Return the (X, Y) coordinate for the center point of the cell that contains the specified text.  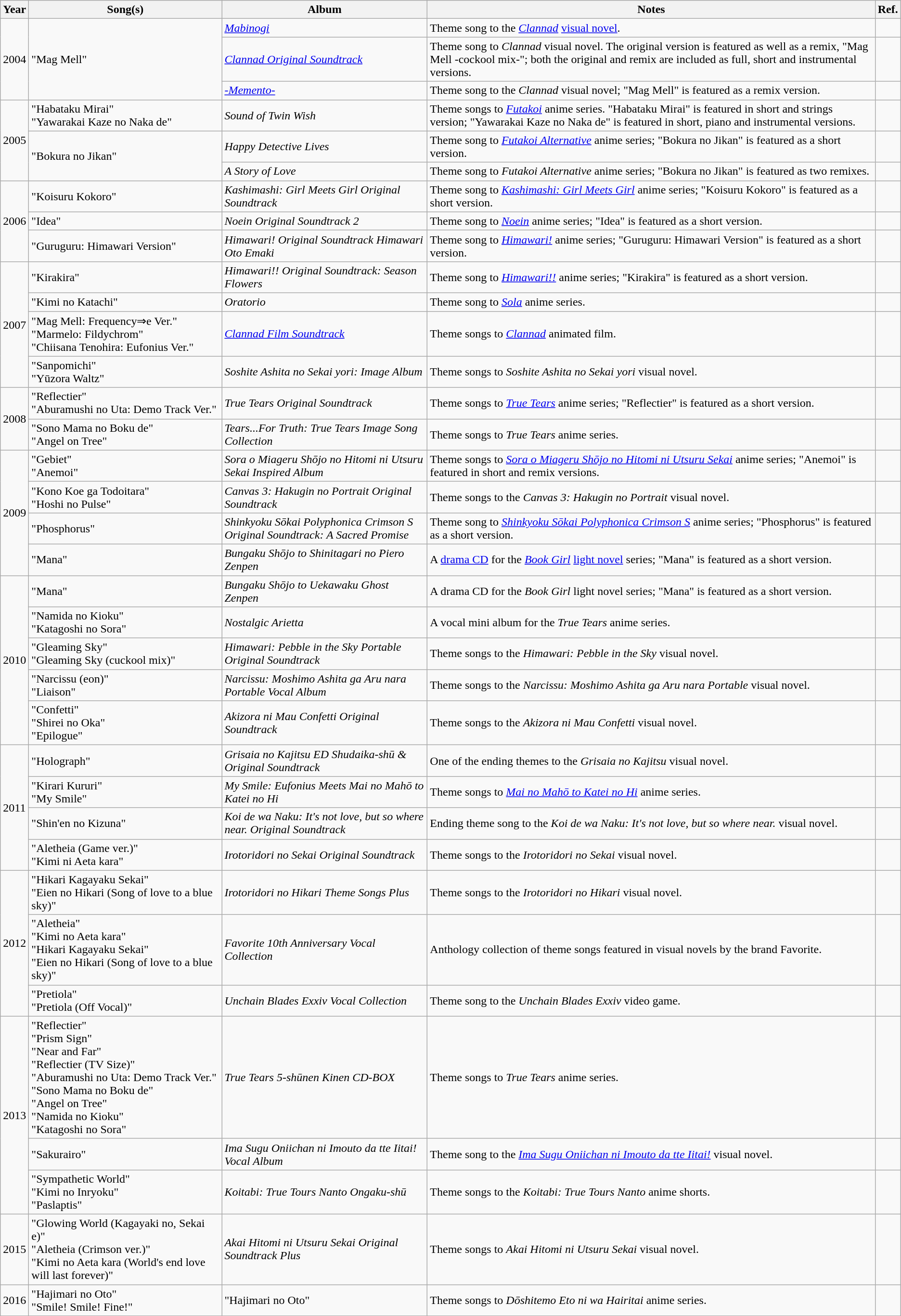
2013 (14, 1115)
One of the ending themes to the Grisaia no Kajitsu visual novel. (651, 761)
"Kirari Kururi""My Smile" (125, 792)
2016 (14, 1300)
Canvas 3: Hakugin no Portrait Original Soundtrack (324, 497)
2005 (14, 140)
Theme songs to the Narcissu: Moshimo Ashita ga Aru nara Portable visual novel. (651, 685)
Ref. (888, 10)
"Sympathetic World""Kimi no Inryoku""Paslaptis" (125, 1192)
Clannad Film Soundtrack (324, 334)
Theme song to the Clannad visual novel. (651, 28)
"Aletheia (Game ver.)""Kimi ni Aeta kara" (125, 855)
Ending theme song to the Koi de wa Naku: It's not love, but so where near. visual novel. (651, 823)
Theme songs to Akai Hitomi ni Utsuru Sekai visual novel. (651, 1249)
Noein Original Soundtrack 2 (324, 221)
Narcissu: Moshimo Ashita ga Aru nara Portable Vocal Album (324, 685)
Unchain Blades Exxiv Vocal Collection (324, 1000)
-Memento- (324, 90)
Theme songs to Soshite Ashita no Sekai yori visual novel. (651, 372)
Theme songs to the Akizora ni Mau Confetti visual novel. (651, 723)
"Bokura no Jikan" (125, 156)
Album (324, 10)
Soshite Ashita no Sekai yori: Image Album (324, 372)
Theme song to the Clannad visual novel; "Mag Mell" is featured as a remix version. (651, 90)
Mabinogi (324, 28)
Theme song to Himawari!! anime series; "Kirakira" is featured as a short version. (651, 277)
"Hikari Kagayaku Sekai""Eien no Hikari (Song of love to a blue sky)" (125, 892)
Theme songs to the Irotoridori no Hikari visual novel. (651, 892)
Irotoridori no Hikari Theme Songs Plus (324, 892)
Anthology collection of theme songs featured in visual novels by the brand Favorite. (651, 950)
Oratorio (324, 302)
2007 (14, 324)
"Sanpomichi""Yūzora Waltz" (125, 372)
"Holograph" (125, 761)
Koi de wa Naku: It's not love, but so where near. Original Soundtrack (324, 823)
2004 (14, 59)
Himawari: Pebble in the Sky Portable Original Soundtrack (324, 654)
Theme song to Kashimashi: Girl Meets Girl anime series; "Koisuru Kokoro" is featured as a short version. (651, 196)
Bungaku Shōjo to Uekawaku Ghost Zenpen (324, 591)
True Tears 5-shūnen Kinen CD-BOX (324, 1077)
Theme songs to the Koitabi: True Tours Nanto anime shorts. (651, 1192)
"Idea" (125, 221)
Tears...For Truth: True Tears Image Song Collection (324, 434)
2009 (14, 513)
2015 (14, 1249)
My Smile: Eufonius Meets Mai no Mahō to Katei no Hi (324, 792)
"Glowing World (Kagayaki no, Sekai e)""Aletheia (Crimson ver.)""Kimi no Aeta kara (World's end love will last forever)" (125, 1249)
"Mag Mell" (125, 59)
"Guruguru: Himawari Version" (125, 245)
"Gebiet""Anemoi" (125, 466)
Theme song to Futakoi Alternative anime series; "Bokura no Jikan" is featured as a short version. (651, 146)
Akizora ni Mau Confetti Original Soundtrack (324, 723)
2008 (14, 419)
"Aletheia""Kimi no Aeta kara""Hikari Kagayaku Sekai""Eien no Hikari (Song of love to a blue sky)" (125, 950)
"Shin'en no Kizuna" (125, 823)
Clannad Original Soundtrack (324, 59)
Sound of Twin Wish (324, 116)
"Reflectier""Aburamushi no Uta: Demo Track Ver." (125, 403)
Year (14, 10)
Theme songs to True Tears anime series; "Reflectier" is featured as a short version. (651, 403)
2011 (14, 808)
2012 (14, 943)
"Hajimari no Oto""Smile! Smile! Fine!" (125, 1300)
Theme songs to Dōshitemo Eto ni wa Hairitai anime series. (651, 1300)
Sora o Miageru Shōjo no Hitomi ni Utsuru Sekai Inspired Album (324, 466)
Theme song to the Ima Sugu Oniichan ni Imouto da tte Iitai! visual novel. (651, 1154)
Favorite 10th Anniversary Vocal Collection (324, 950)
Song(s) (125, 10)
"Hajimari no Oto" (324, 1300)
A Story of Love (324, 171)
"Pretiola""Pretiola (Off Vocal)" (125, 1000)
"Gleaming Sky""Gleaming Sky (cuckool mix)" (125, 654)
"Sakurairo" (125, 1154)
"Kono Koe ga Todoitara""Hoshi no Pulse" (125, 497)
"Narcissu (eon)""Liaison" (125, 685)
Shinkyoku Sōkai Polyphonica Crimson S Original Soundtrack: A Sacred Promise (324, 529)
Notes (651, 10)
Theme song to Shinkyoku Sōkai Polyphonica Crimson S anime series; "Phosphorus" is featured as a short version. (651, 529)
Koitabi: True Tours Nanto Ongaku-shū (324, 1192)
Irotoridori no Sekai Original Soundtrack (324, 855)
Theme songs to Mai no Mahō to Katei no Hi anime series. (651, 792)
"Confetti""Shirei no Oka""Epilogue" (125, 723)
Nostalgic Arietta (324, 623)
Bungaku Shōjo to Shinitagari no Piero Zenpen (324, 559)
"Koisuru Kokoro" (125, 196)
A vocal mini album for the True Tears anime series. (651, 623)
Theme songs to the Irotoridori no Sekai visual novel. (651, 855)
Happy Detective Lives (324, 146)
"Habataku Mirai""Yawarakai Kaze no Naka de" (125, 116)
Akai Hitomi ni Utsuru Sekai Original Soundtrack Plus (324, 1249)
Theme songs to the Canvas 3: Hakugin no Portrait visual novel. (651, 497)
Theme songs to the Himawari: Pebble in the Sky visual novel. (651, 654)
"Namida no Kioku""Katagoshi no Sora" (125, 623)
Kashimashi: Girl Meets Girl Original Soundtrack (324, 196)
"Kirakira" (125, 277)
Theme song to Futakoi Alternative anime series; "Bokura no Jikan" is featured as two remixes. (651, 171)
Theme songs to Sora o Miageru Shōjo no Hitomi ni Utsuru Sekai anime series; "Anemoi" is featured in short and remix versions. (651, 466)
Theme song to Noein anime series; "Idea" is featured as a short version. (651, 221)
"Sono Mama no Boku de""Angel on Tree" (125, 434)
Theme song to Sola anime series. (651, 302)
Theme songs to Clannad animated film. (651, 334)
Ima Sugu Oniichan ni Imouto da tte Iitai! Vocal Album (324, 1154)
Himawari! Original Soundtrack Himawari Oto Emaki (324, 245)
"Mag Mell: Frequency⇒e Ver.""Marmelo: Fildychrom""Chiisana Tenohira: Eufonius Ver." (125, 334)
Theme song to the Unchain Blades Exxiv video game. (651, 1000)
Theme song to Himawari! anime series; "Guruguru: Himawari Version" is featured as a short version. (651, 245)
Himawari!! Original Soundtrack: Season Flowers (324, 277)
"Phosphorus" (125, 529)
2006 (14, 221)
"Kimi no Katachi" (125, 302)
Grisaia no Kajitsu ED Shudaika-shū & Original Soundtrack (324, 761)
2010 (14, 660)
True Tears Original Soundtrack (324, 403)
